Extract the (X, Y) coordinate from the center of the cell holding the provided text.  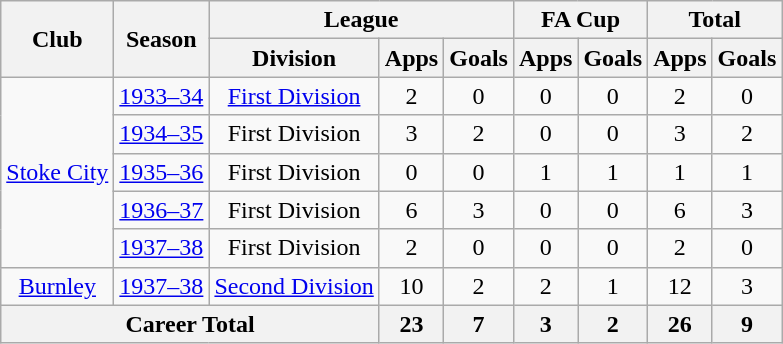
Total (715, 20)
1934–35 (162, 134)
1935–36 (162, 172)
Division (294, 58)
Second Division (294, 286)
FA Cup (580, 20)
Career Total (190, 324)
7 (479, 324)
Burnley (58, 286)
26 (680, 324)
1933–34 (162, 96)
12 (680, 286)
1936–37 (162, 210)
23 (411, 324)
League (362, 20)
Club (58, 39)
9 (747, 324)
Season (162, 39)
10 (411, 286)
Stoke City (58, 172)
